Extract the [x, y] coordinate from the center of the cell holding the provided text.  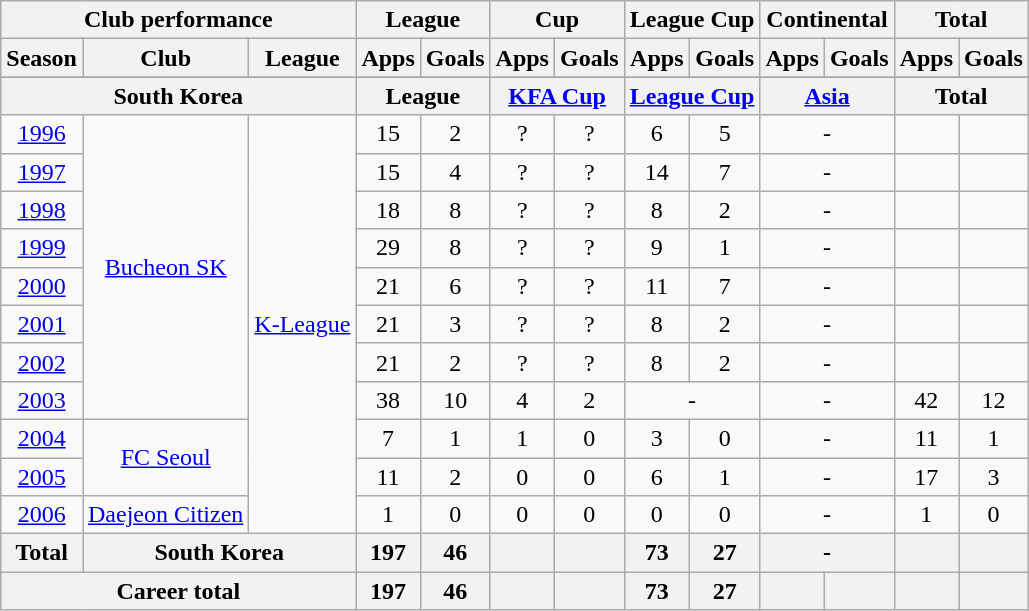
2003 [42, 400]
1998 [42, 210]
Season [42, 58]
1997 [42, 172]
2002 [42, 362]
12 [994, 400]
Continental [827, 20]
Daejeon Citizen [165, 515]
2000 [42, 286]
18 [388, 210]
10 [455, 400]
K-League [302, 324]
KFA Cup [557, 96]
2006 [42, 515]
9 [656, 248]
42 [926, 400]
Asia [827, 96]
Career total [178, 591]
5 [724, 134]
1996 [42, 134]
1999 [42, 248]
Bucheon SK [165, 267]
29 [388, 248]
2005 [42, 477]
14 [656, 172]
2001 [42, 324]
Club performance [178, 20]
38 [388, 400]
2004 [42, 438]
17 [926, 477]
Club [165, 58]
FC Seoul [165, 457]
Cup [557, 20]
